Return (X, Y) of the center of cell containing provided text 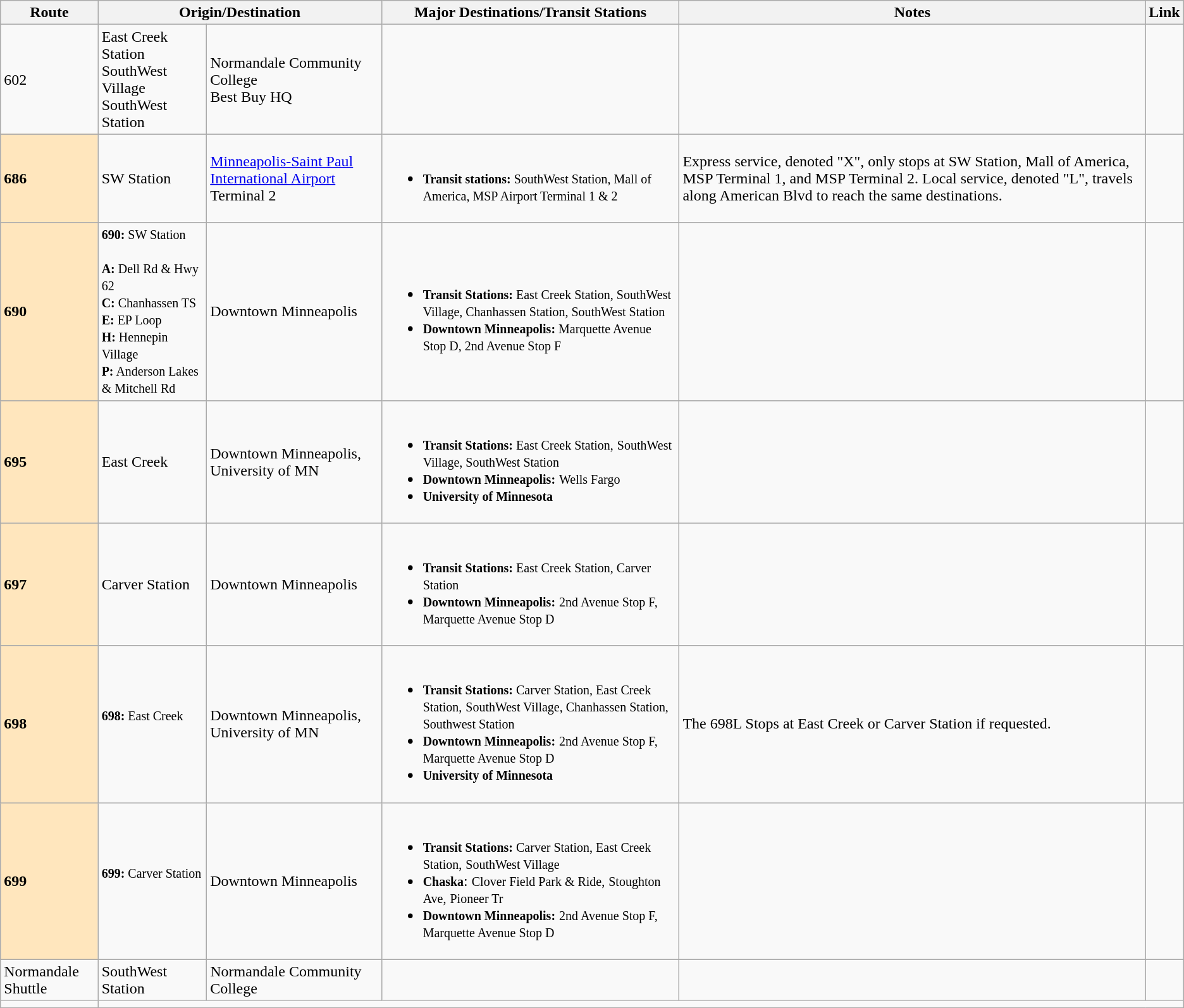
Notes (912, 13)
Normandale Community College (294, 980)
Transit Stations: East Creek Station, Carver StationDowntown Minneapolis: 2nd Avenue Stop F, Marquette Avenue Stop D (530, 584)
Carver Station (152, 584)
686 (49, 178)
Transit Stations: East Creek Station, SouthWest Village, SouthWest StationDowntown Minneapolis: Wells FargoUniversity of Minnesota (530, 462)
690 (49, 311)
SouthWest Station (152, 980)
Normandale Community CollegeBest Buy HQ (294, 80)
Transit stations: SouthWest Station, Mall of America, MSP Airport Terminal 1 & 2 (530, 178)
Normandale Shuttle (49, 980)
695 (49, 462)
690: SW StationA: Dell Rd & Hwy 62 C: Chanhassen TS E: EP Loop H: Hennepin Village P: Anderson Lakes & Mitchell Rd (152, 311)
697 (49, 584)
699: Carver Station (152, 881)
East Creek StationSouthWest VillageSouthWest Station (152, 80)
Major Destinations/Transit Stations (530, 13)
East Creek (152, 462)
The 698L Stops at East Creek or Carver Station if requested. (912, 724)
Origin/Destination (240, 13)
698 (49, 724)
699 (49, 881)
Link (1165, 13)
698: East Creek (152, 724)
SW Station (152, 178)
602 (49, 80)
Minneapolis-Saint Paul International Airport Terminal 2 (294, 178)
Route (49, 13)
